Capture the cell that displays the provided text and extract its (X, Y) central coordinate. 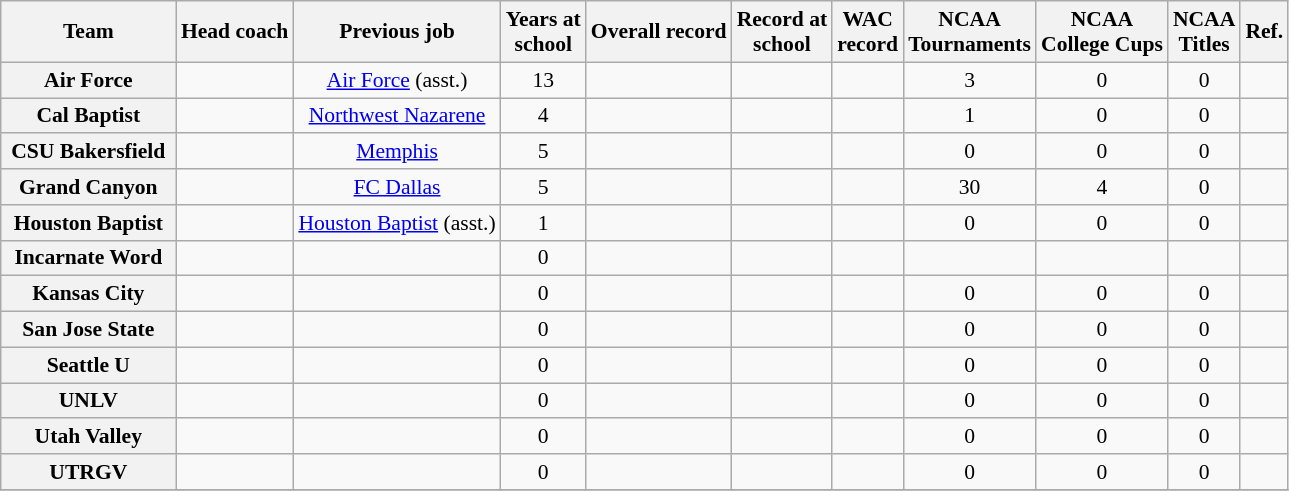
Grand Canyon (88, 187)
Houston Baptist (88, 223)
CSU Bakersfield (88, 152)
Ref. (1264, 32)
NCAATitles (1204, 32)
NCAATournaments (970, 32)
Utah Valley (88, 437)
Kansas City (88, 294)
30 (970, 187)
Air Force (88, 80)
Memphis (396, 152)
Northwest Nazarene (396, 116)
Head coach (234, 32)
San Jose State (88, 330)
Cal Baptist (88, 116)
UTRGV (88, 472)
Record atschool (782, 32)
Incarnate Word (88, 258)
Team (88, 32)
WACrecord (868, 32)
Air Force (asst.) (396, 80)
3 (970, 80)
Previous job (396, 32)
Years atschool (544, 32)
13 (544, 80)
FC Dallas (396, 187)
Overall record (659, 32)
UNLV (88, 401)
NCAACollege Cups (1102, 32)
Houston Baptist (asst.) (396, 223)
Seattle U (88, 365)
